Identify which cell holds the provided text, then report its (X, Y) central coordinate. 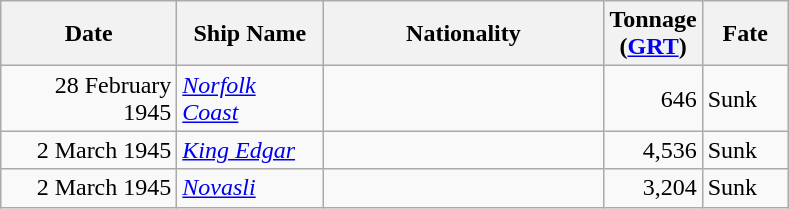
Date (89, 34)
3,204 (653, 188)
Tonnage (GRT) (653, 34)
Fate (745, 34)
4,536 (653, 150)
Ship Name (250, 34)
646 (653, 98)
King Edgar (250, 150)
Nationality (464, 34)
28 February 1945 (89, 98)
Norfolk Coast (250, 98)
Novasli (250, 188)
